Detect which cell encompasses the target text, then output its [X, Y] center coordinate. 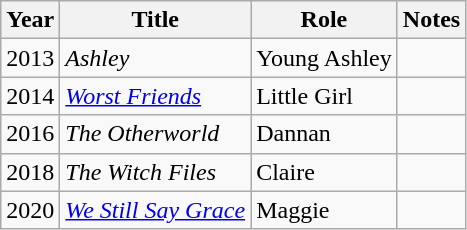
Notes [431, 20]
Young Ashley [324, 58]
2016 [30, 134]
We Still Say Grace [156, 210]
Maggie [324, 210]
Title [156, 20]
2018 [30, 172]
The Otherworld [156, 134]
2020 [30, 210]
Ashley [156, 58]
2014 [30, 96]
The Witch Files [156, 172]
Worst Friends [156, 96]
Little Girl [324, 96]
Role [324, 20]
Year [30, 20]
2013 [30, 58]
Claire [324, 172]
Dannan [324, 134]
